Output the (X, Y) coordinate of the center of the cell containing the given text.  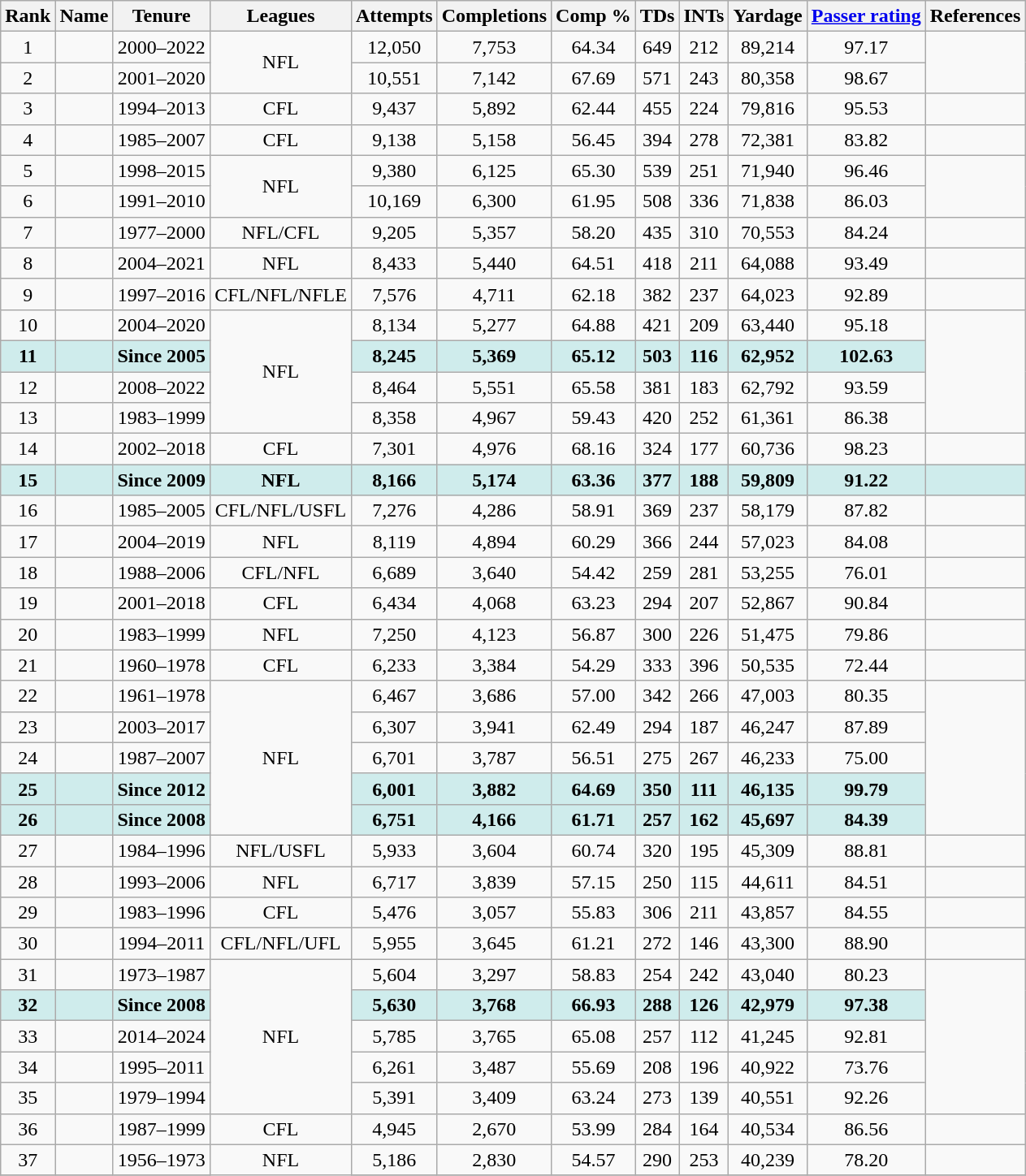
4,286 (494, 511)
6,689 (394, 573)
5,955 (394, 944)
20 (28, 634)
98.23 (866, 449)
259 (657, 573)
9,437 (394, 109)
Since 2009 (162, 480)
195 (703, 850)
209 (703, 325)
58.83 (594, 975)
CFL/NFL/USFL (281, 511)
1977–2000 (162, 232)
41,245 (768, 1036)
Name (84, 16)
6,125 (494, 171)
2001–2018 (162, 603)
29 (28, 913)
71,838 (768, 201)
2004–2021 (162, 263)
7,250 (394, 634)
1997–2016 (162, 294)
16 (28, 511)
3,057 (494, 913)
2,670 (494, 1129)
242 (703, 975)
6,233 (394, 665)
62.44 (594, 109)
8,134 (394, 325)
61,361 (768, 418)
1991–2010 (162, 201)
188 (703, 480)
6,751 (394, 819)
84.24 (866, 232)
1983–1996 (162, 913)
5,357 (494, 232)
212 (703, 47)
3,409 (494, 1098)
266 (703, 696)
59,809 (768, 480)
207 (703, 603)
5,630 (394, 1005)
5,369 (494, 356)
44,611 (768, 881)
1994–2011 (162, 944)
420 (657, 418)
64.88 (594, 325)
34 (28, 1067)
12 (28, 387)
Leagues (281, 16)
3,640 (494, 573)
32 (28, 1005)
2004–2019 (162, 542)
72,381 (768, 140)
1987–1999 (162, 1129)
5,892 (494, 109)
421 (657, 325)
46,247 (768, 727)
Rank (28, 16)
366 (657, 542)
4,068 (494, 603)
50,535 (768, 665)
6,001 (394, 789)
5,785 (394, 1036)
79.86 (866, 634)
10,551 (394, 78)
196 (703, 1067)
95.18 (866, 325)
1956–1973 (162, 1160)
2,830 (494, 1160)
1 (28, 47)
267 (703, 758)
68.16 (594, 449)
NFL/CFL (281, 232)
37 (28, 1160)
18 (28, 573)
162 (703, 819)
93.59 (866, 387)
1998–2015 (162, 171)
435 (657, 232)
4,166 (494, 819)
2 (28, 78)
5,158 (494, 140)
5,933 (394, 850)
58.91 (594, 511)
98.67 (866, 78)
324 (657, 449)
1973–1987 (162, 975)
28 (28, 881)
CFL/NFL/UFL (281, 944)
21 (28, 665)
1993–2006 (162, 881)
45,309 (768, 850)
91.22 (866, 480)
4,123 (494, 634)
508 (657, 201)
164 (703, 1129)
275 (657, 758)
12,050 (394, 47)
46,135 (768, 789)
9,205 (394, 232)
86.03 (866, 201)
55.83 (594, 913)
6,701 (394, 758)
INTs (703, 16)
5,186 (394, 1160)
65.58 (594, 387)
62.49 (594, 727)
14 (28, 449)
4,894 (494, 542)
6 (28, 201)
8,358 (394, 418)
67.69 (594, 78)
57,023 (768, 542)
80.35 (866, 696)
86.38 (866, 418)
1984–1996 (162, 850)
3,768 (494, 1005)
208 (657, 1067)
1960–1978 (162, 665)
539 (657, 171)
7,142 (494, 78)
22 (28, 696)
87.82 (866, 511)
6,300 (494, 201)
418 (657, 263)
76.01 (866, 573)
25 (28, 789)
281 (703, 573)
102.63 (866, 356)
4,976 (494, 449)
Since 2005 (162, 356)
57.00 (594, 696)
73.76 (866, 1067)
10 (28, 325)
1994–2013 (162, 109)
306 (657, 913)
88.81 (866, 850)
31 (28, 975)
3,941 (494, 727)
300 (657, 634)
92.81 (866, 1036)
1985–2005 (162, 511)
33 (28, 1036)
83.82 (866, 140)
254 (657, 975)
571 (657, 78)
3,645 (494, 944)
63.36 (594, 480)
64,088 (768, 263)
65.12 (594, 356)
112 (703, 1036)
2004–2020 (162, 325)
2008–2022 (162, 387)
3,765 (494, 1036)
9,380 (394, 171)
65.08 (594, 1036)
11 (28, 356)
64.69 (594, 789)
382 (657, 294)
43,040 (768, 975)
80.23 (866, 975)
61.71 (594, 819)
126 (703, 1005)
342 (657, 696)
70,553 (768, 232)
61.95 (594, 201)
394 (657, 140)
8,166 (394, 480)
84.39 (866, 819)
4,945 (394, 1129)
Comp % (594, 16)
47,003 (768, 696)
252 (703, 418)
43,300 (768, 944)
116 (703, 356)
4,711 (494, 294)
350 (657, 789)
5,174 (494, 480)
4 (28, 140)
320 (657, 850)
3,487 (494, 1067)
95.53 (866, 109)
60.29 (594, 542)
1988–2006 (162, 573)
2003–2017 (162, 727)
63,440 (768, 325)
244 (703, 542)
336 (703, 201)
3,297 (494, 975)
86.56 (866, 1129)
2014–2024 (162, 1036)
62,952 (768, 356)
84.08 (866, 542)
36 (28, 1129)
89,214 (768, 47)
243 (703, 78)
5,551 (494, 387)
3,882 (494, 789)
6,307 (394, 727)
3,604 (494, 850)
52,867 (768, 603)
92.26 (866, 1098)
251 (703, 171)
5,476 (394, 913)
61.21 (594, 944)
23 (28, 727)
8,119 (394, 542)
79,816 (768, 109)
64,023 (768, 294)
111 (703, 789)
2000–2022 (162, 47)
8,433 (394, 263)
58.20 (594, 232)
6,261 (394, 1067)
63.24 (594, 1098)
177 (703, 449)
84.51 (866, 881)
224 (703, 109)
56.87 (594, 634)
30 (28, 944)
40,239 (768, 1160)
1979–1994 (162, 1098)
NFL/USFL (281, 850)
97.17 (866, 47)
1987–2007 (162, 758)
3,787 (494, 758)
139 (703, 1098)
290 (657, 1160)
381 (657, 387)
55.69 (594, 1067)
6,717 (394, 881)
90.84 (866, 603)
88.90 (866, 944)
Completions (494, 16)
64.51 (594, 263)
Passer rating (866, 16)
5 (28, 171)
17 (28, 542)
649 (657, 47)
27 (28, 850)
19 (28, 603)
43,857 (768, 913)
187 (703, 727)
75.00 (866, 758)
54.57 (594, 1160)
396 (703, 665)
253 (703, 1160)
284 (657, 1129)
377 (657, 480)
333 (657, 665)
310 (703, 232)
80,358 (768, 78)
455 (657, 109)
250 (657, 881)
13 (28, 418)
54.29 (594, 665)
87.89 (866, 727)
71,940 (768, 171)
97.38 (866, 1005)
56.51 (594, 758)
2002–2018 (162, 449)
56.45 (594, 140)
CFL/NFL (281, 573)
63.23 (594, 603)
Tenure (162, 16)
62,792 (768, 387)
8,245 (394, 356)
9 (28, 294)
288 (657, 1005)
273 (657, 1098)
CFL/NFL/NFLE (281, 294)
5,440 (494, 263)
226 (703, 634)
9,138 (394, 140)
46,233 (768, 758)
53.99 (594, 1129)
5,604 (394, 975)
7,301 (394, 449)
40,534 (768, 1129)
Since 2012 (162, 789)
10,169 (394, 201)
60.74 (594, 850)
TDs (657, 16)
3,686 (494, 696)
1961–1978 (162, 696)
5,277 (494, 325)
24 (28, 758)
369 (657, 511)
7,576 (394, 294)
183 (703, 387)
40,922 (768, 1067)
84.55 (866, 913)
6,434 (394, 603)
58,179 (768, 511)
59.43 (594, 418)
72.44 (866, 665)
115 (703, 881)
78.20 (866, 1160)
6,467 (394, 696)
66.93 (594, 1005)
62.18 (594, 294)
2001–2020 (162, 78)
54.42 (594, 573)
35 (28, 1098)
15 (28, 480)
Yardage (768, 16)
Attempts (394, 16)
45,697 (768, 819)
7,753 (494, 47)
503 (657, 356)
7 (28, 232)
40,551 (768, 1098)
278 (703, 140)
42,979 (768, 1005)
7,276 (394, 511)
3,384 (494, 665)
4,967 (494, 418)
1985–2007 (162, 140)
3 (28, 109)
93.49 (866, 263)
8 (28, 263)
60,736 (768, 449)
65.30 (594, 171)
57.15 (594, 881)
64.34 (594, 47)
96.46 (866, 171)
92.89 (866, 294)
8,464 (394, 387)
26 (28, 819)
References (975, 16)
51,475 (768, 634)
5,391 (394, 1098)
3,839 (494, 881)
146 (703, 944)
272 (657, 944)
1995–2011 (162, 1067)
53,255 (768, 573)
99.79 (866, 789)
